Locate the cell with the specified text and output its [x, y] center coordinate. 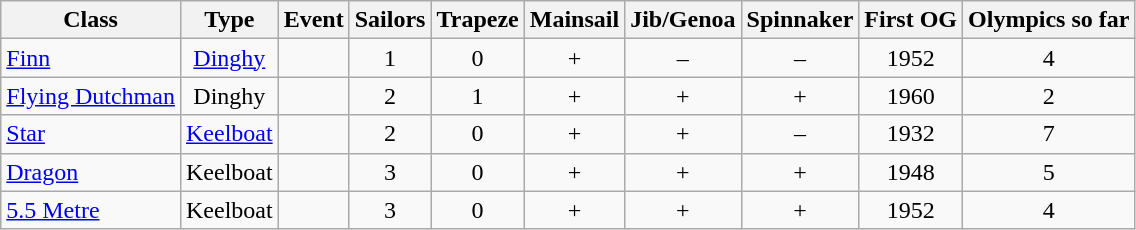
7 [1049, 134]
1960 [911, 96]
Mainsail [574, 20]
1948 [911, 172]
1932 [911, 134]
5 [1049, 172]
Olympics so far [1049, 20]
First OG [911, 20]
Sailors [390, 20]
5.5 Metre [91, 210]
Event [314, 20]
Spinnaker [800, 20]
Trapeze [478, 20]
Flying Dutchman [91, 96]
Jib/Genoa [683, 20]
Type [229, 20]
Dragon [91, 172]
Class [91, 20]
Star [91, 134]
Finn [91, 58]
